Provide the (x, y) coordinate of the cell's center where the given text is located.  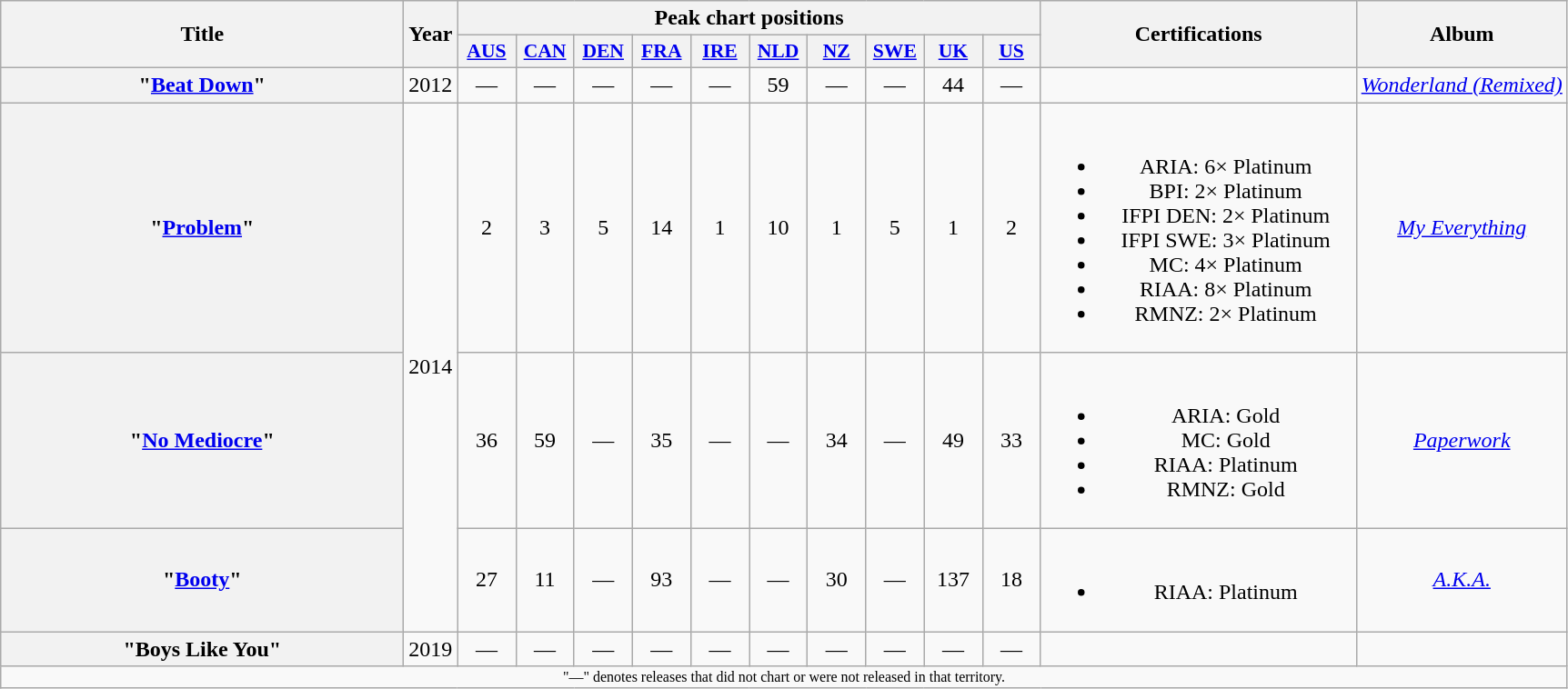
A.K.A. (1462, 580)
14 (661, 227)
My Everything (1462, 227)
93 (661, 580)
NZ (837, 52)
Album (1462, 35)
44 (953, 85)
36 (487, 441)
ARIA: GoldMC: GoldRIAA: PlatinumRMNZ: Gold (1199, 441)
Wonderland (Remixed) (1462, 85)
Title (202, 35)
FRA (661, 52)
"Problem" (202, 227)
"Beat Down" (202, 85)
DEN (603, 52)
2012 (431, 85)
CAN (545, 52)
Year (431, 35)
Paperwork (1462, 441)
Peak chart positions (749, 18)
SWE (895, 52)
34 (837, 441)
"Booty" (202, 580)
UK (953, 52)
ARIA: 6× PlatinumBPI: 2× PlatinumIFPI DEN: 2× PlatinumIFPI SWE: 3× PlatinumMC: 4× PlatinumRIAA: 8× PlatinumRMNZ: 2× Platinum (1199, 227)
NLD (779, 52)
27 (487, 580)
RIAA: Platinum (1199, 580)
2019 (431, 649)
33 (1011, 441)
Certifications (1199, 35)
"—" denotes releases that did not chart or were not released in that territory. (784, 677)
137 (953, 580)
AUS (487, 52)
"No Mediocre" (202, 441)
11 (545, 580)
3 (545, 227)
2014 (431, 366)
IRE (719, 52)
US (1011, 52)
35 (661, 441)
30 (837, 580)
"Boys Like You" (202, 649)
10 (779, 227)
18 (1011, 580)
49 (953, 441)
